From the cell containing the given text, extract its center point as (x, y) coordinate. 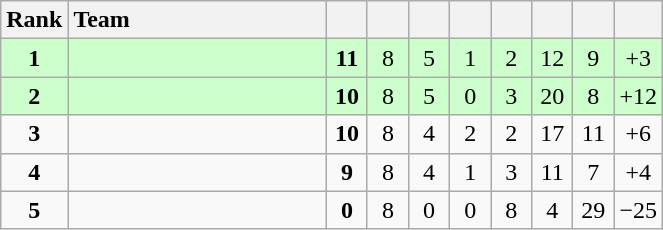
+6 (638, 134)
+3 (638, 58)
+4 (638, 172)
17 (552, 134)
29 (594, 210)
Rank (34, 20)
20 (552, 96)
+12 (638, 96)
−25 (638, 210)
7 (594, 172)
Team (198, 20)
12 (552, 58)
